For the text-containing cell, return its midpoint in [X, Y] coordinate format. 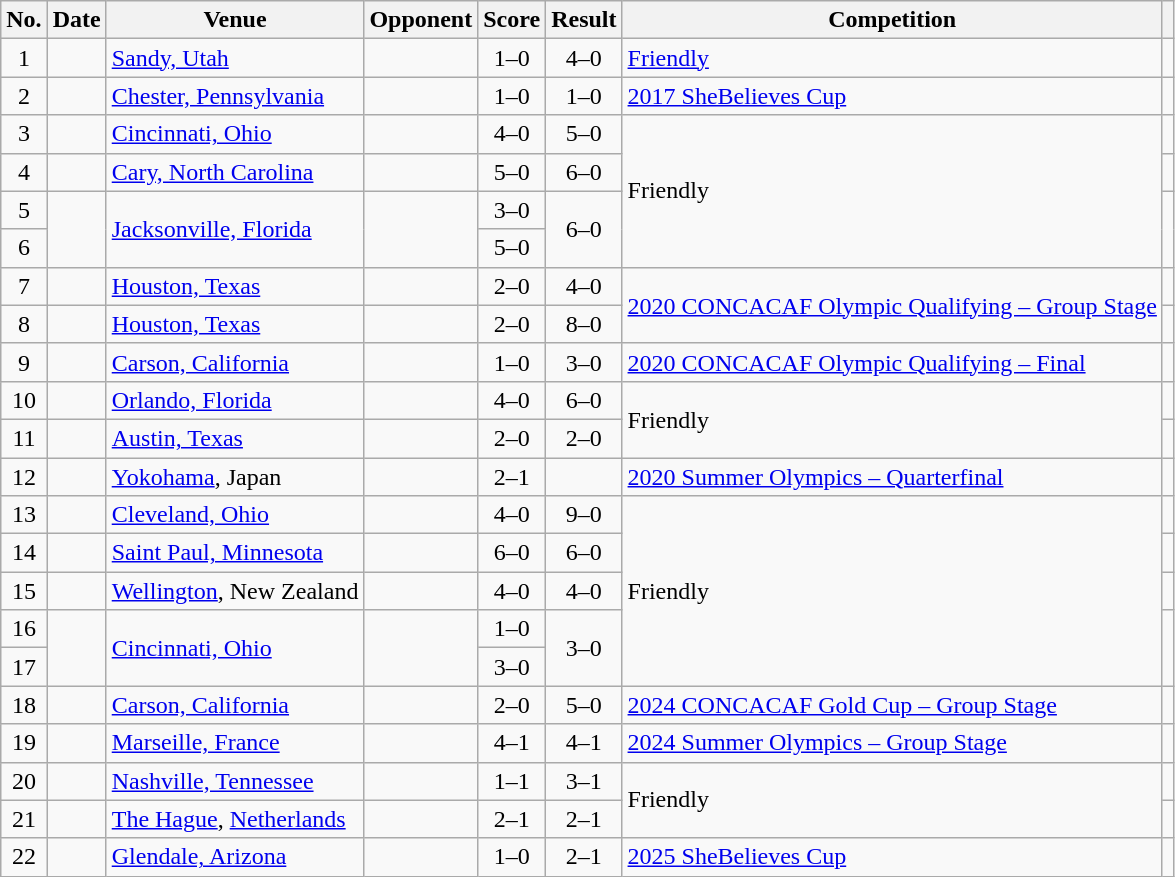
14 [24, 553]
2017 SheBelieves Cup [892, 96]
Chester, Pennsylvania [235, 96]
19 [24, 743]
Sandy, Utah [235, 58]
1 [24, 58]
8 [24, 324]
7 [24, 286]
9–0 [584, 515]
Cary, North Carolina [235, 172]
17 [24, 667]
11 [24, 438]
Glendale, Arizona [235, 857]
21 [24, 819]
20 [24, 781]
18 [24, 705]
5 [24, 210]
2024 Summer Olympics – Group Stage [892, 743]
2 [24, 96]
Opponent [421, 20]
2020 Summer Olympics – Quarterfinal [892, 477]
Jacksonville, Florida [235, 229]
The Hague, Netherlands [235, 819]
16 [24, 629]
Saint Paul, Minnesota [235, 553]
Austin, Texas [235, 438]
10 [24, 400]
4 [24, 172]
6 [24, 248]
8–0 [584, 324]
9 [24, 362]
2020 CONCACAF Olympic Qualifying – Group Stage [892, 305]
Date [76, 20]
13 [24, 515]
Venue [235, 20]
Yokohama, Japan [235, 477]
Cleveland, Ohio [235, 515]
2025 SheBelieves Cup [892, 857]
3–1 [584, 781]
Marseille, France [235, 743]
12 [24, 477]
Score [512, 20]
Nashville, Tennessee [235, 781]
Orlando, Florida [235, 400]
22 [24, 857]
Result [584, 20]
1–1 [512, 781]
15 [24, 591]
3 [24, 134]
2020 CONCACAF Olympic Qualifying – Final [892, 362]
2024 CONCACAF Gold Cup – Group Stage [892, 705]
No. [24, 20]
Competition [892, 20]
Wellington, New Zealand [235, 591]
